Return [X, Y] of the center of cell containing provided text 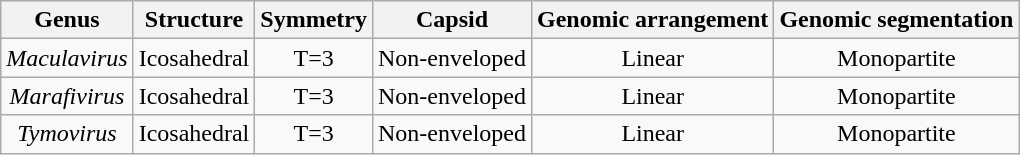
Marafivirus [67, 96]
Tymovirus [67, 134]
Genomic segmentation [896, 20]
Symmetry [314, 20]
Capsid [452, 20]
Structure [194, 20]
Genus [67, 20]
Maculavirus [67, 58]
Genomic arrangement [653, 20]
